Provide the [x, y] coordinate of the cell's center where the given text is located.  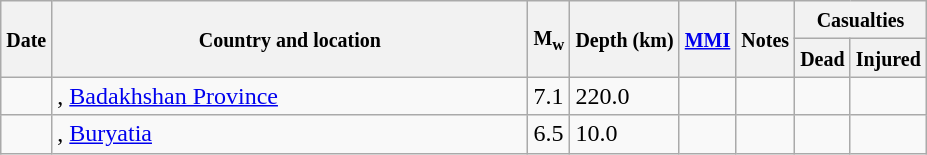
Country and location [290, 39]
Dead [823, 58]
220.0 [624, 96]
7.1 [549, 96]
, Buryatia [290, 134]
6.5 [549, 134]
Date [26, 39]
Depth (km) [624, 39]
Injured [888, 58]
Notes [766, 39]
, Badakhshan Province [290, 96]
Casualties [861, 20]
Mw [549, 39]
10.0 [624, 134]
MMI [708, 39]
